Capture the cell that displays the provided text and extract its (X, Y) central coordinate. 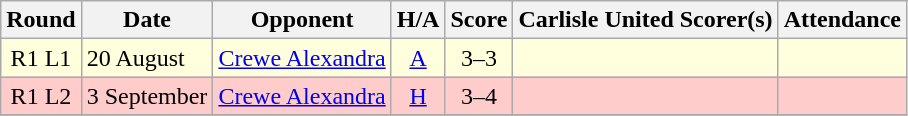
Attendance (842, 20)
Date (147, 20)
Carlisle United Scorer(s) (646, 20)
H (418, 96)
A (418, 58)
H/A (418, 20)
Score (479, 20)
3–4 (479, 96)
R1 L1 (41, 58)
3–3 (479, 58)
20 August (147, 58)
R1 L2 (41, 96)
Opponent (302, 20)
3 September (147, 96)
Round (41, 20)
